Locate the cell with the specified text and output its (x, y) center coordinate. 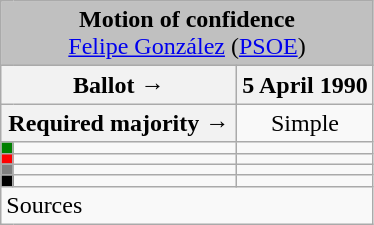
Motion of confidenceFelipe González (PSOE) (187, 34)
Simple (305, 123)
Required majority → (119, 123)
5 April 1990 (305, 85)
Ballot → (119, 85)
Sources (187, 205)
